Search for the cell housing the specified text and yield its [X, Y] center coordinate. 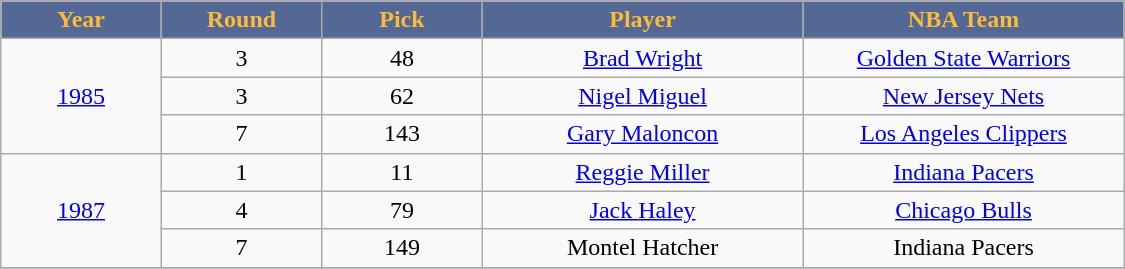
1 [241, 172]
62 [402, 96]
Montel Hatcher [642, 248]
New Jersey Nets [964, 96]
Player [642, 20]
11 [402, 172]
4 [241, 210]
Reggie Miller [642, 172]
Year [81, 20]
149 [402, 248]
Golden State Warriors [964, 58]
48 [402, 58]
1987 [81, 210]
79 [402, 210]
1985 [81, 96]
Gary Maloncon [642, 134]
Pick [402, 20]
Round [241, 20]
143 [402, 134]
Jack Haley [642, 210]
Nigel Miguel [642, 96]
Brad Wright [642, 58]
Los Angeles Clippers [964, 134]
Chicago Bulls [964, 210]
NBA Team [964, 20]
